Find where the given text appears and provide that cell's center as (X, Y) coordinate. 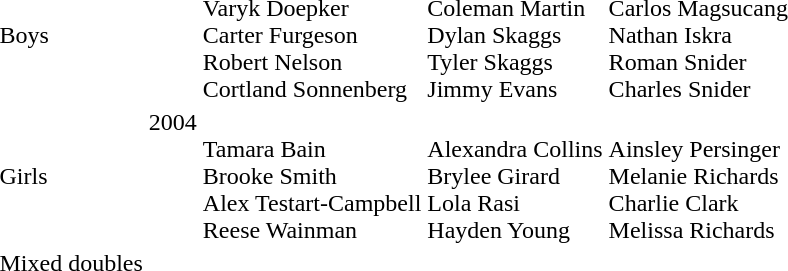
Tamara BainBrooke SmithAlex Testart-CampbellReese Wainman (312, 176)
Alexandra CollinsBrylee GirardLola RasiHayden Young (515, 176)
